Capture the cell that displays the provided text and extract its [x, y] central coordinate. 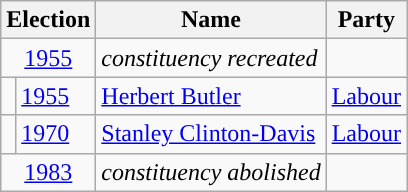
Election [48, 20]
1970 [56, 134]
Herbert Butler [211, 96]
constituency recreated [211, 58]
constituency abolished [211, 172]
Name [211, 20]
1983 [48, 172]
Party [366, 20]
Stanley Clinton-Davis [211, 134]
